Extract the [x, y] coordinate from the center of the cell holding the provided text.  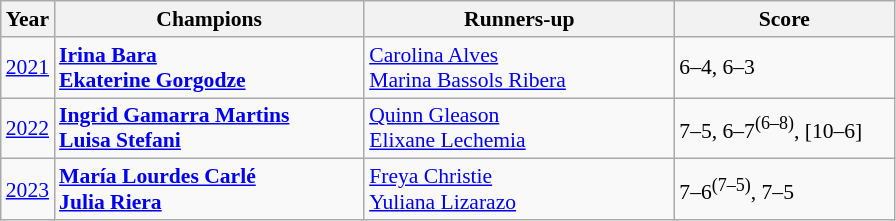
Ingrid Gamarra Martins Luisa Stefani [209, 128]
Quinn Gleason Elixane Lechemia [519, 128]
Champions [209, 19]
Runners-up [519, 19]
7–6(7–5), 7–5 [784, 190]
Irina Bara Ekaterine Gorgodze [209, 68]
María Lourdes Carlé Julia Riera [209, 190]
Year [28, 19]
2021 [28, 68]
2022 [28, 128]
Freya Christie Yuliana Lizarazo [519, 190]
Carolina Alves Marina Bassols Ribera [519, 68]
Score [784, 19]
2023 [28, 190]
7–5, 6–7(6–8), [10–6] [784, 128]
6–4, 6–3 [784, 68]
